Determine the [X, Y] coordinate at the center of the cell enclosing the given text.  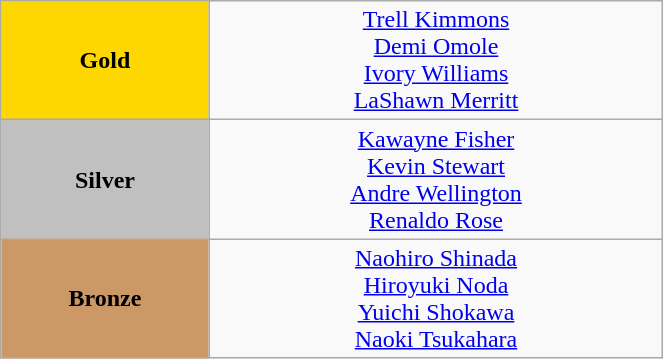
Bronze [105, 298]
Silver [105, 180]
Kawayne FisherKevin StewartAndre WellingtonRenaldo Rose [436, 180]
Trell KimmonsDemi OmoleIvory WilliamsLaShawn Merritt [436, 60]
Naohiro ShinadaHiroyuki NodaYuichi ShokawaNaoki Tsukahara [436, 298]
Gold [105, 60]
